From the cell containing the given text, extract its center point as [x, y] coordinate. 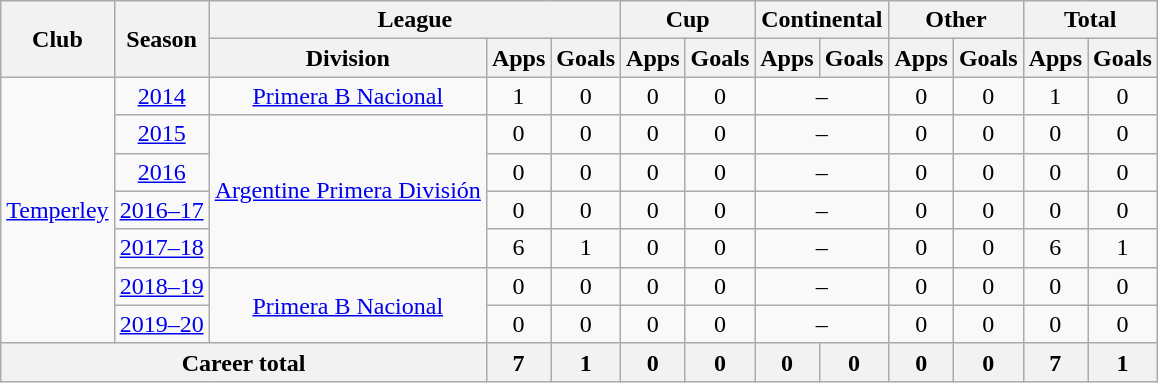
League [414, 20]
Season [162, 39]
2016–17 [162, 210]
2016 [162, 172]
Argentine Primera División [348, 191]
2014 [162, 96]
Career total [244, 362]
Division [348, 58]
Club [58, 39]
2018–19 [162, 286]
Total [1090, 20]
Continental [822, 20]
Other [956, 20]
Temperley [58, 210]
2017–18 [162, 248]
2015 [162, 134]
2019–20 [162, 324]
Cup [688, 20]
